Detect which cell encompasses the target text, then output its [x, y] center coordinate. 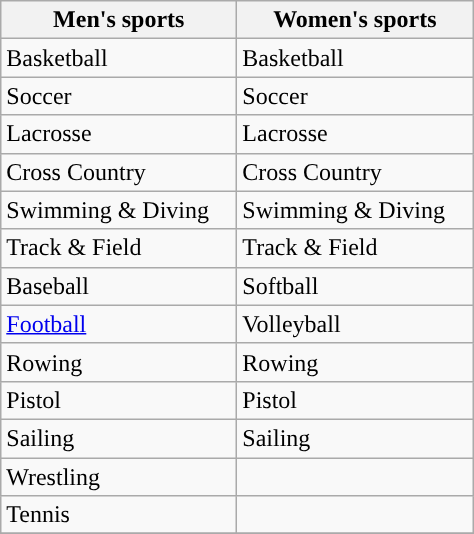
Men's sports [119, 20]
Tennis [119, 515]
Baseball [119, 286]
Football [119, 324]
Volleyball [355, 324]
Softball [355, 286]
Women's sports [355, 20]
Wrestling [119, 477]
